Output the [x, y] coordinate of the center of the cell containing the given text.  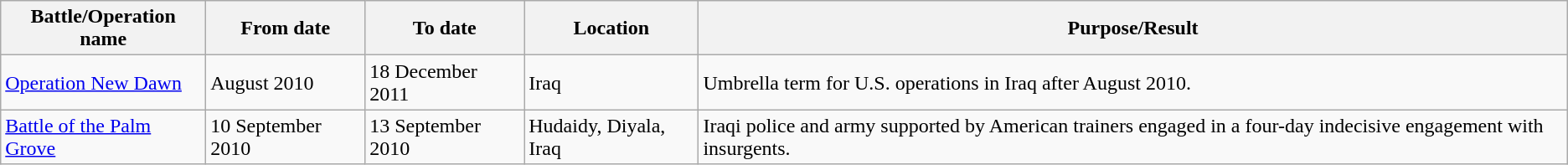
August 2010 [286, 82]
Purpose/Result [1132, 28]
Battle of the Palm Grove [104, 137]
To date [445, 28]
Iraqi police and army supported by American trainers engaged in a four-day indecisive engagement with insurgents. [1132, 137]
Operation New Dawn [104, 82]
From date [286, 28]
Battle/Operation name [104, 28]
Umbrella term for U.S. operations in Iraq after August 2010. [1132, 82]
13 September 2010 [445, 137]
Hudaidy, Diyala, Iraq [611, 137]
Iraq [611, 82]
Location [611, 28]
18 December 2011 [445, 82]
10 September 2010 [286, 137]
